Detect which cell encompasses the target text, then output its [x, y] center coordinate. 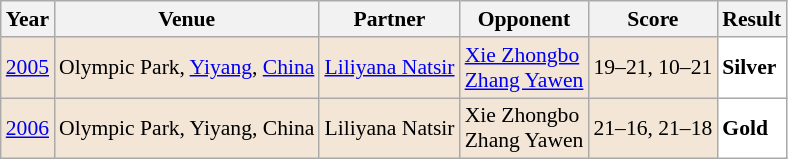
Score [652, 19]
Year [28, 19]
Venue [186, 19]
21–16, 21–18 [652, 128]
Partner [389, 19]
Result [752, 19]
19–21, 10–21 [652, 68]
Silver [752, 68]
Gold [752, 128]
Opponent [524, 19]
2006 [28, 128]
2005 [28, 68]
